Return [X, Y] of the center of cell containing provided text 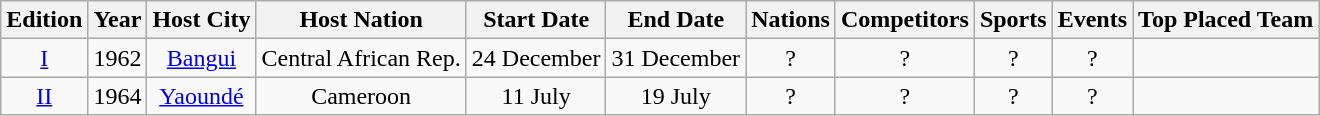
Bangui [202, 58]
Central African Rep. [361, 58]
24 December [536, 58]
Start Date [536, 20]
1962 [118, 58]
1964 [118, 96]
Sports [1013, 20]
11 July [536, 96]
Year [118, 20]
Cameroon [361, 96]
Host City [202, 20]
I [44, 58]
Yaoundé [202, 96]
Edition [44, 20]
End Date [676, 20]
Events [1092, 20]
31 December [676, 58]
Competitors [904, 20]
II [44, 96]
19 July [676, 96]
Top Placed Team [1226, 20]
Host Nation [361, 20]
Nations [791, 20]
